Find where the given text appears and provide that cell's center as [X, Y] coordinate. 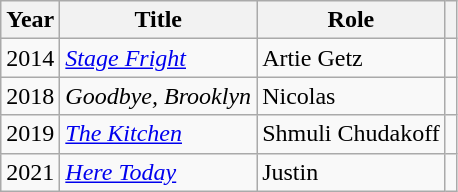
Role [352, 20]
Justin [352, 172]
Year [30, 20]
Shmuli Chudakoff [352, 134]
The Kitchen [158, 134]
2014 [30, 58]
Artie Getz [352, 58]
2018 [30, 96]
Title [158, 20]
Nicolas [352, 96]
2019 [30, 134]
Here Today [158, 172]
Goodbye, Brooklyn [158, 96]
Stage Fright [158, 58]
2021 [30, 172]
